Pinpoint the cell where the given text exists, returning its (X, Y) midpoint coordinate. 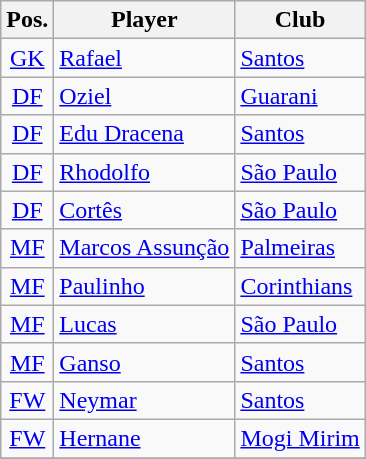
Rhodolfo (144, 172)
Rafael (144, 58)
Corinthians (300, 286)
Ganso (144, 362)
Marcos Assunção (144, 248)
Mogi Mirim (300, 438)
Cortês (144, 210)
Palmeiras (300, 248)
Neymar (144, 400)
Guarani (300, 96)
Lucas (144, 324)
Player (144, 20)
Oziel (144, 96)
Paulinho (144, 286)
Club (300, 20)
GK (28, 58)
Hernane (144, 438)
Edu Dracena (144, 134)
Pos. (28, 20)
